Detect which cell encompasses the target text, then output its [X, Y] center coordinate. 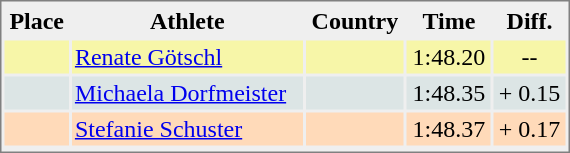
Michaela Dorfmeister [188, 92]
1:48.20 [449, 56]
+ 0.17 [530, 128]
Renate Götschl [188, 56]
Diff. [530, 20]
+ 0.15 [530, 92]
1:48.37 [449, 128]
1:48.35 [449, 92]
Time [449, 20]
Athlete [188, 20]
-- [530, 56]
Place [36, 20]
Stefanie Schuster [188, 128]
Country [355, 20]
